Return the [X, Y] coordinate for the center point of the cell that contains the specified text.  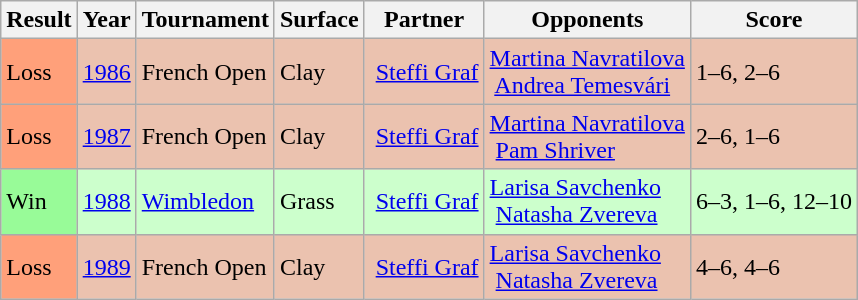
Martina Navratilova Pam Shriver [587, 136]
Tournament [205, 20]
1988 [106, 202]
1987 [106, 136]
Wimbledon [205, 202]
1986 [106, 72]
1–6, 2–6 [774, 72]
Result [39, 20]
Martina Navratilova Andrea Temesvári [587, 72]
4–6, 4–6 [774, 266]
Win [39, 202]
6–3, 1–6, 12–10 [774, 202]
Grass [319, 202]
Surface [319, 20]
Year [106, 20]
Score [774, 20]
Partner [424, 20]
1989 [106, 266]
2–6, 1–6 [774, 136]
Opponents [587, 20]
